Provide the [X, Y] coordinate of the cell's center where the given text is located.  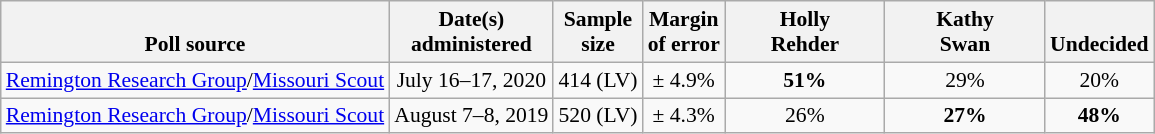
August 7–8, 2019 [471, 116]
HollyRehder [805, 32]
Marginof error [684, 32]
July 16–17, 2020 [471, 80]
26% [805, 116]
20% [1099, 80]
Date(s)administered [471, 32]
29% [965, 80]
520 (LV) [598, 116]
Undecided [1099, 32]
± 4.9% [684, 80]
27% [965, 116]
Poll source [195, 32]
Samplesize [598, 32]
KathySwan [965, 32]
48% [1099, 116]
51% [805, 80]
± 4.3% [684, 116]
414 (LV) [598, 80]
